For the text-containing cell, return its midpoint in (x, y) coordinate format. 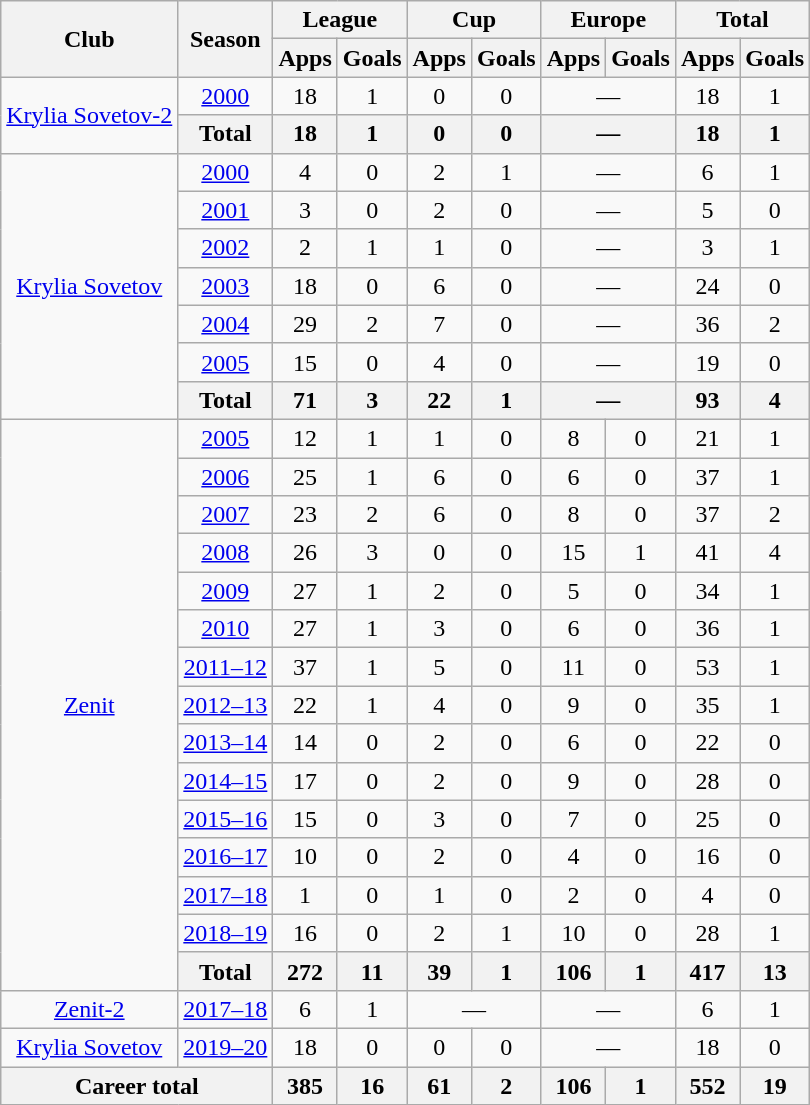
13 (775, 971)
Zenit (90, 704)
Club (90, 39)
2014–15 (226, 781)
26 (305, 553)
71 (305, 400)
2015–16 (226, 819)
93 (707, 400)
23 (305, 515)
2016–17 (226, 857)
Season (226, 39)
39 (439, 971)
34 (707, 591)
2019–20 (226, 1047)
2007 (226, 515)
41 (707, 553)
385 (305, 1085)
Zenit-2 (90, 1009)
League (340, 20)
2001 (226, 210)
2010 (226, 629)
24 (707, 286)
61 (439, 1085)
2006 (226, 477)
2012–13 (226, 705)
552 (707, 1085)
Europe (608, 20)
53 (707, 667)
2018–19 (226, 933)
17 (305, 781)
2003 (226, 286)
35 (707, 705)
29 (305, 324)
21 (707, 438)
Cup (474, 20)
12 (305, 438)
2004 (226, 324)
Krylia Sovetov-2 (90, 115)
2008 (226, 553)
2013–14 (226, 743)
417 (707, 971)
Career total (137, 1085)
2002 (226, 248)
272 (305, 971)
14 (305, 743)
2009 (226, 591)
2011–12 (226, 667)
